Output the (x, y) coordinate of the center of the cell containing the given text.  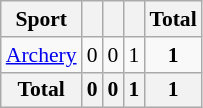
Archery (42, 55)
Sport (42, 19)
